Provide the [x, y] coordinate of the cell's center where the given text is located.  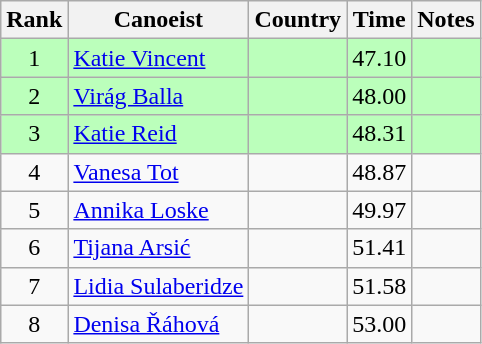
Country [298, 20]
Katie Vincent [158, 58]
Notes [446, 20]
4 [34, 172]
Denisa Řáhová [158, 324]
48.31 [380, 134]
2 [34, 96]
5 [34, 210]
8 [34, 324]
Annika Loske [158, 210]
Vanesa Tot [158, 172]
7 [34, 286]
Lidia Sulaberidze [158, 286]
1 [34, 58]
Time [380, 20]
Virág Balla [158, 96]
6 [34, 248]
48.87 [380, 172]
Tijana Arsić [158, 248]
51.58 [380, 286]
Canoeist [158, 20]
47.10 [380, 58]
Rank [34, 20]
53.00 [380, 324]
Katie Reid [158, 134]
3 [34, 134]
49.97 [380, 210]
48.00 [380, 96]
51.41 [380, 248]
